Scan for the cell matching the given text and deliver its [X, Y] coordinate at center. 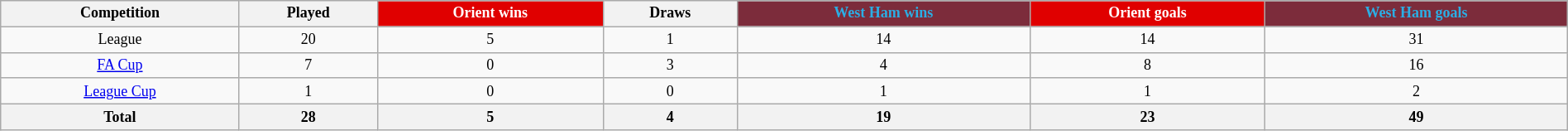
49 [1417, 116]
Draws [670, 13]
31 [1417, 40]
West Ham wins [883, 13]
7 [308, 65]
Orient goals [1147, 13]
League Cup [120, 91]
8 [1147, 65]
Orient wins [490, 13]
3 [670, 65]
16 [1417, 65]
20 [308, 40]
FA Cup [120, 65]
2 [1417, 91]
Total [120, 116]
19 [883, 116]
West Ham goals [1417, 13]
League [120, 40]
28 [308, 116]
23 [1147, 116]
Played [308, 13]
Competition [120, 13]
